Scan for the cell matching the given text and deliver its [X, Y] coordinate at center. 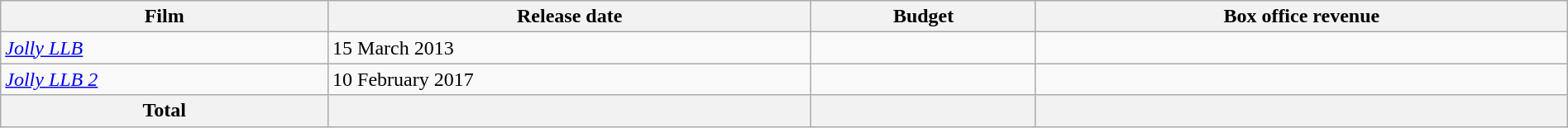
Budget [923, 17]
15 March 2013 [570, 48]
Release date [570, 17]
10 February 2017 [570, 79]
Film [165, 17]
Jolly LLB 2 [165, 79]
Jolly LLB [165, 48]
Box office revenue [1302, 17]
Total [165, 111]
